Provide the (x, y) coordinate of the cell's center where the given text is located.  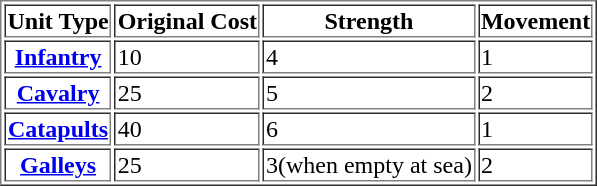
Unit Type (58, 20)
Cavalry (58, 92)
3(when empty at sea) (369, 164)
6 (369, 128)
Original Cost (188, 20)
Catapults (58, 128)
Galleys (58, 164)
Infantry (58, 56)
Strength (369, 20)
40 (188, 128)
4 (369, 56)
Movement (536, 20)
5 (369, 92)
10 (188, 56)
